Pinpoint the cell where the given text exists, returning its [X, Y] midpoint coordinate. 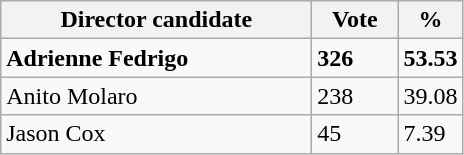
7.39 [430, 134]
Vote [355, 20]
326 [355, 58]
Adrienne Fedrigo [156, 58]
39.08 [430, 96]
% [430, 20]
Director candidate [156, 20]
Anito Molaro [156, 96]
Jason Cox [156, 134]
45 [355, 134]
53.53 [430, 58]
238 [355, 96]
